Determine the [X, Y] coordinate at the center of the cell enclosing the given text.  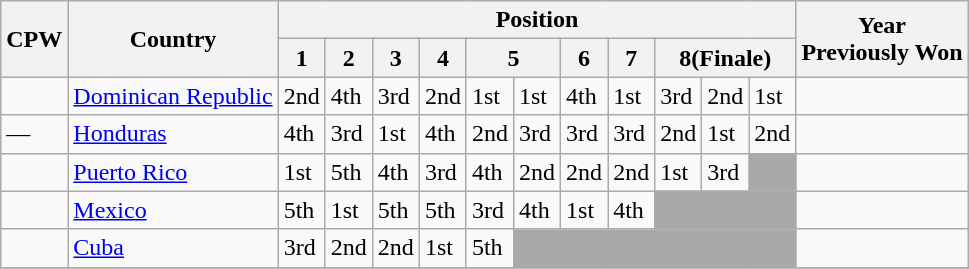
1 [302, 58]
5 [513, 58]
2 [348, 58]
Honduras [173, 134]
Puerto Rico [173, 172]
CPW [34, 39]
7 [632, 58]
Dominican Republic [173, 96]
Mexico [173, 210]
3 [396, 58]
6 [584, 58]
— [34, 134]
4 [442, 58]
YearPreviously Won [882, 39]
Cuba [173, 248]
8(Finale) [726, 58]
Country [173, 39]
Position [537, 20]
